Return [X, Y] of the center of cell containing provided text 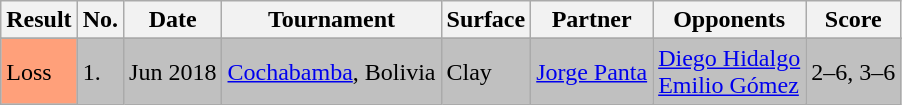
Result [39, 20]
Cochabamba, Bolivia [332, 72]
Loss [39, 72]
2–6, 3–6 [854, 72]
Diego Hidalgo Emilio Gómez [730, 72]
Surface [486, 20]
Clay [486, 72]
Opponents [730, 20]
Jun 2018 [173, 72]
Jorge Panta [592, 72]
Tournament [332, 20]
1. [100, 72]
Score [854, 20]
Partner [592, 20]
Date [173, 20]
No. [100, 20]
